Detect which cell encompasses the target text, then output its [x, y] center coordinate. 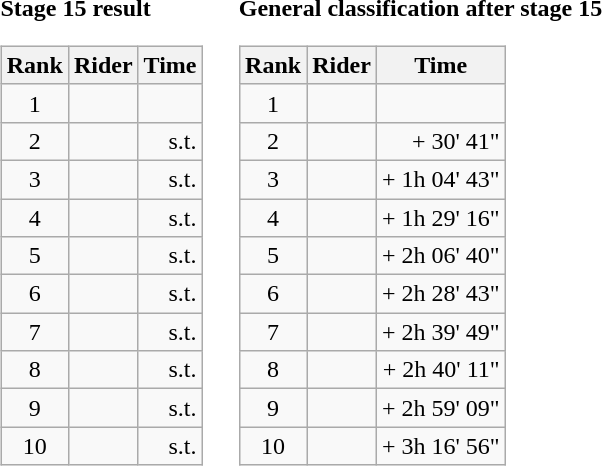
+ 2h 40' 11" [440, 370]
+ 30' 41" [440, 141]
+ 2h 39' 49" [440, 332]
+ 2h 28' 43" [440, 294]
+ 2h 06' 40" [440, 256]
+ 2h 59' 09" [440, 408]
+ 3h 16' 56" [440, 446]
+ 1h 04' 43" [440, 179]
+ 1h 29' 16" [440, 217]
